Search for the cell housing the specified text and yield its [X, Y] center coordinate. 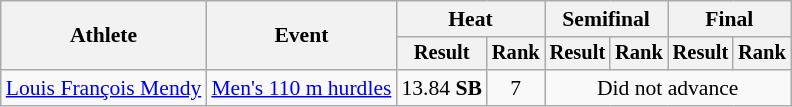
Semifinal [606, 19]
Final [730, 19]
Heat [470, 19]
Men's 110 m hurdles [301, 88]
Louis François Mendy [104, 88]
Did not advance [668, 88]
Event [301, 36]
7 [516, 88]
13.84 SB [442, 88]
Athlete [104, 36]
